Find where the given text appears and provide that cell's center as [x, y] coordinate. 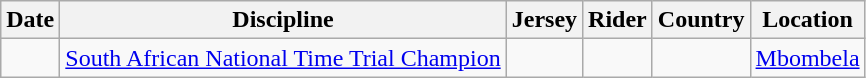
Country [701, 20]
Location [808, 20]
Date [30, 20]
Jersey [544, 20]
Mbombela [808, 58]
Rider [618, 20]
South African National Time Trial Champion [283, 58]
Discipline [283, 20]
